Scan for the cell matching the given text and deliver its (x, y) coordinate at center. 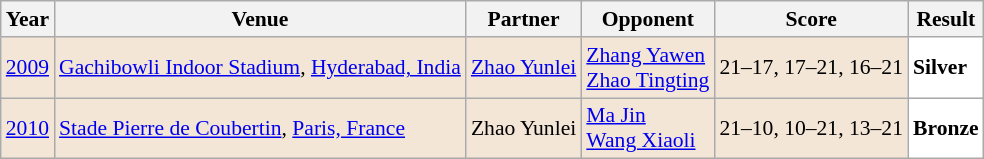
21–10, 10–21, 13–21 (811, 128)
Opponent (648, 19)
2009 (28, 68)
Bronze (946, 128)
Venue (260, 19)
21–17, 17–21, 16–21 (811, 68)
Partner (524, 19)
Zhang Yawen Zhao Tingting (648, 68)
Gachibowli Indoor Stadium, Hyderabad, India (260, 68)
Silver (946, 68)
Result (946, 19)
Stade Pierre de Coubertin, Paris, France (260, 128)
Score (811, 19)
Year (28, 19)
Ma Jin Wang Xiaoli (648, 128)
2010 (28, 128)
